From the cell containing the given text, extract its center point as (X, Y) coordinate. 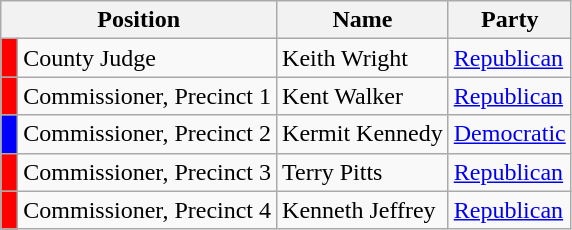
Commissioner, Precinct 1 (148, 96)
Kent Walker (363, 96)
Kermit Kennedy (363, 134)
Democratic (510, 134)
Party (510, 20)
Commissioner, Precinct 4 (148, 210)
County Judge (148, 58)
Position (139, 20)
Terry Pitts (363, 172)
Name (363, 20)
Kenneth Jeffrey (363, 210)
Commissioner, Precinct 2 (148, 134)
Keith Wright (363, 58)
Commissioner, Precinct 3 (148, 172)
